For the text-containing cell, return its midpoint in [x, y] coordinate format. 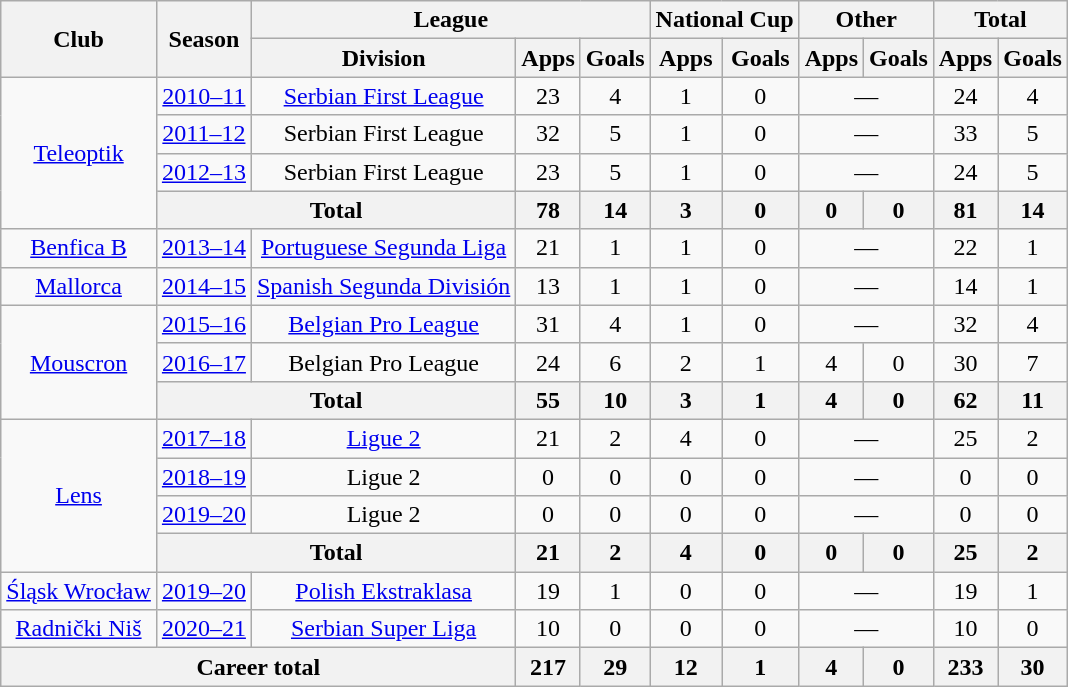
12 [686, 667]
2012–13 [204, 172]
11 [1033, 400]
Spanish Segunda División [383, 286]
Season [204, 39]
Career total [258, 667]
6 [615, 362]
2014–15 [204, 286]
55 [548, 400]
Mouscron [79, 362]
33 [965, 134]
2018–19 [204, 477]
13 [548, 286]
Club [79, 39]
2017–18 [204, 438]
22 [965, 248]
Polish Ekstraklasa [383, 591]
78 [548, 210]
Serbian Super Liga [383, 629]
Division [383, 58]
Śląsk Wrocław [79, 591]
Radnički Niš [79, 629]
2015–16 [204, 324]
31 [548, 324]
29 [615, 667]
62 [965, 400]
National Cup [724, 20]
2010–11 [204, 96]
Teleoptik [79, 153]
2016–17 [204, 362]
2013–14 [204, 248]
2011–12 [204, 134]
Portuguese Segunda Liga [383, 248]
2020–21 [204, 629]
217 [548, 667]
233 [965, 667]
81 [965, 210]
Other [866, 20]
Lens [79, 495]
Benfica B [79, 248]
7 [1033, 362]
League [450, 20]
Mallorca [79, 286]
